Return the (x, y) coordinate for the center point of the cell that contains the specified text.  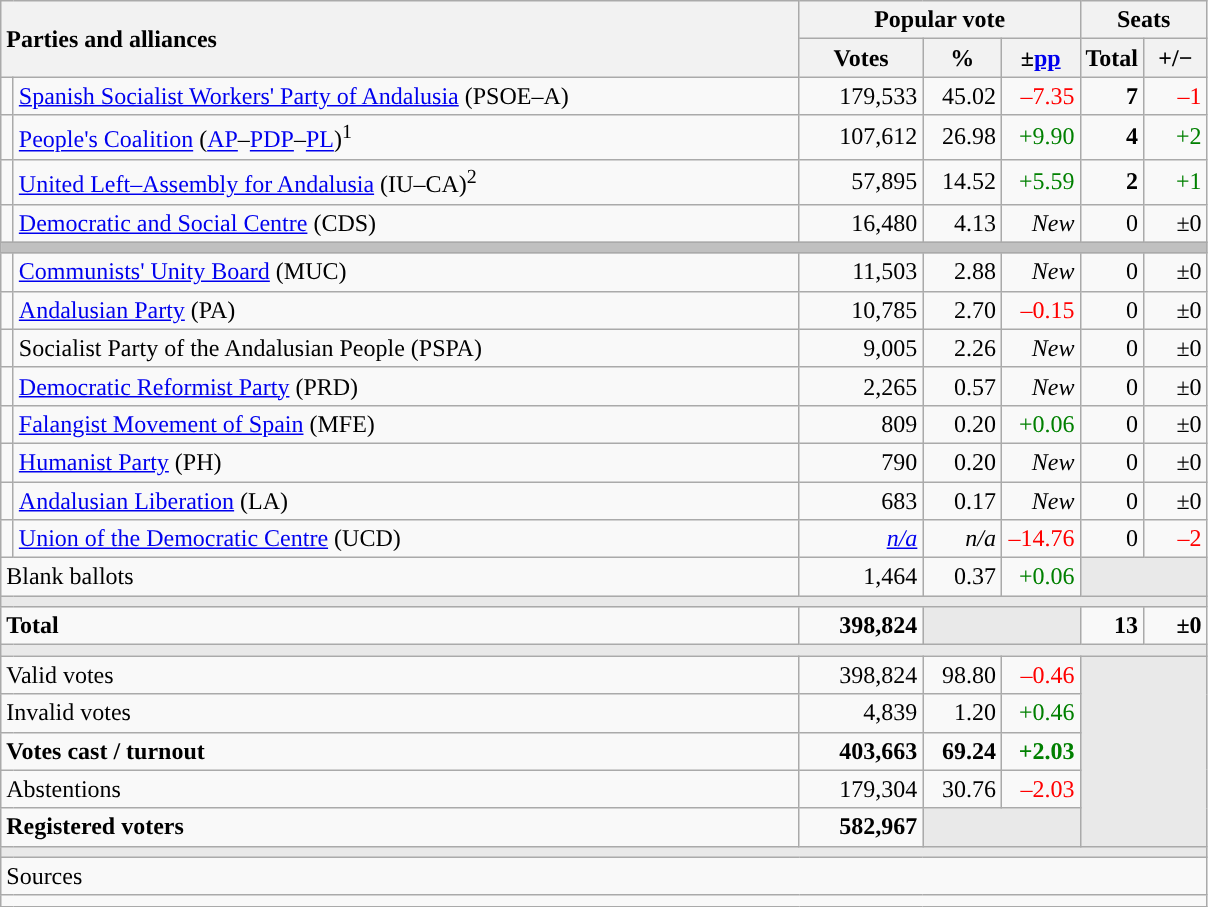
Sources (604, 876)
People's Coalition (AP–PDP–PL)1 (406, 138)
0.37 (962, 577)
Invalid votes (400, 713)
–2.03 (1040, 789)
Parties and alliances (400, 39)
±pp (1040, 58)
2.70 (962, 310)
16,480 (861, 223)
Registered voters (400, 827)
4,839 (861, 713)
Votes cast / turnout (400, 751)
Democratic and Social Centre (CDS) (406, 223)
% (962, 58)
Democratic Reformist Party (PRD) (406, 386)
Abstentions (400, 789)
14.52 (962, 182)
Humanist Party (PH) (406, 462)
Spanish Socialist Workers' Party of Andalusia (PSOE–A) (406, 96)
–2 (1176, 539)
Union of the Democratic Centre (UCD) (406, 539)
683 (861, 501)
2.88 (962, 272)
+2 (1176, 138)
+1 (1176, 182)
98.80 (962, 675)
809 (861, 424)
Socialist Party of the Andalusian People (PSPA) (406, 348)
Blank ballots (400, 577)
57,895 (861, 182)
Popular vote (940, 20)
+/− (1176, 58)
Votes (861, 58)
+5.59 (1040, 182)
790 (861, 462)
2,265 (861, 386)
179,304 (861, 789)
+2.03 (1040, 751)
–1 (1176, 96)
Falangist Movement of Spain (MFE) (406, 424)
1,464 (861, 577)
9,005 (861, 348)
10,785 (861, 310)
Andalusian Party (PA) (406, 310)
0.57 (962, 386)
Seats (1144, 20)
2 (1112, 182)
United Left–Assembly for Andalusia (IU–CA)2 (406, 182)
2.26 (962, 348)
107,612 (861, 138)
13 (1112, 626)
+0.46 (1040, 713)
–14.76 (1040, 539)
4.13 (962, 223)
–7.35 (1040, 96)
4 (1112, 138)
30.76 (962, 789)
179,533 (861, 96)
–0.15 (1040, 310)
Valid votes (400, 675)
Communists' Unity Board (MUC) (406, 272)
69.24 (962, 751)
11,503 (861, 272)
+9.90 (1040, 138)
26.98 (962, 138)
7 (1112, 96)
0.17 (962, 501)
Andalusian Liberation (LA) (406, 501)
45.02 (962, 96)
403,663 (861, 751)
582,967 (861, 827)
–0.46 (1040, 675)
1.20 (962, 713)
